Identify which cell holds the provided text, then report its [X, Y] central coordinate. 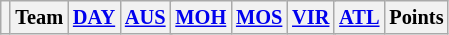
AUS [145, 17]
MOH [200, 17]
Team [39, 17]
ATL [359, 17]
Points [416, 17]
DAY [94, 17]
MOS [259, 17]
VIR [310, 17]
